Output the (X, Y) coordinate of the center of the cell containing the given text.  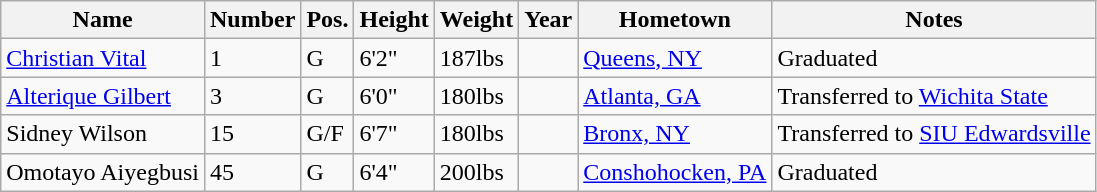
Hometown (675, 20)
Bronx, NY (675, 134)
187lbs (476, 58)
Queens, NY (675, 58)
Atlanta, GA (675, 96)
6'7" (394, 134)
Year (548, 20)
Notes (934, 20)
Name (103, 20)
Transferred to Wichita State (934, 96)
45 (252, 172)
Christian Vital (103, 58)
200lbs (476, 172)
6'4" (394, 172)
6'2" (394, 58)
Number (252, 20)
6'0" (394, 96)
Transferred to SIU Edwardsville (934, 134)
Weight (476, 20)
Sidney Wilson (103, 134)
Omotayo Aiyegbusi (103, 172)
15 (252, 134)
Pos. (328, 20)
Conshohocken, PA (675, 172)
1 (252, 58)
G/F (328, 134)
3 (252, 96)
Height (394, 20)
Alterique Gilbert (103, 96)
